For the text-containing cell, return its midpoint in (x, y) coordinate format. 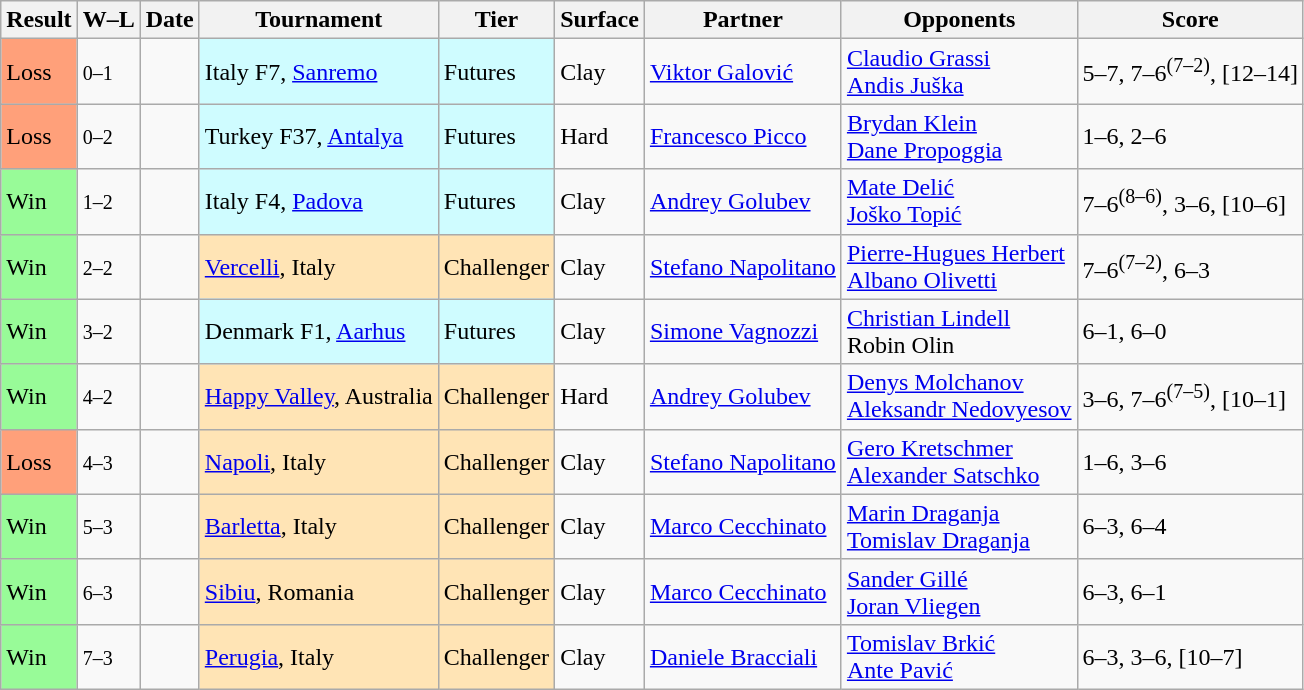
2–2 (108, 266)
6–3, 6–1 (1190, 592)
Turkey F37, Antalya (318, 136)
Tomislav Brkić Ante Pavić (959, 656)
3–2 (108, 332)
W–L (108, 20)
Napoli, Italy (318, 462)
Partner (742, 20)
Happy Valley, Australia (318, 396)
0–1 (108, 72)
Vercelli, Italy (318, 266)
Francesco Picco (742, 136)
Date (170, 20)
Italy F4, Padova (318, 202)
Sibiu, Romania (318, 592)
Christian Lindell Robin Olin (959, 332)
Claudio Grassi Andis Juška (959, 72)
7–3 (108, 656)
Mate Delić Joško Topić (959, 202)
Italy F7, Sanremo (318, 72)
Tournament (318, 20)
Barletta, Italy (318, 526)
4–2 (108, 396)
6–3, 6–4 (1190, 526)
1–6, 3–6 (1190, 462)
5–7, 7–6(7–2), [12–14] (1190, 72)
6–3 (108, 592)
Daniele Bracciali (742, 656)
6–1, 6–0 (1190, 332)
3–6, 7–6(7–5), [10–1] (1190, 396)
Pierre-Hugues Herbert Albano Olivetti (959, 266)
1–6, 2–6 (1190, 136)
6–3, 3–6, [10–7] (1190, 656)
Viktor Galović (742, 72)
Denys Molchanov Aleksandr Nedovyesov (959, 396)
Score (1190, 20)
Brydan Klein Dane Propoggia (959, 136)
Perugia, Italy (318, 656)
5–3 (108, 526)
7–6(8–6), 3–6, [10–6] (1190, 202)
Result (39, 20)
Denmark F1, Aarhus (318, 332)
1–2 (108, 202)
Sander Gillé Joran Vliegen (959, 592)
Opponents (959, 20)
Tier (496, 20)
Simone Vagnozzi (742, 332)
0–2 (108, 136)
Gero Kretschmer Alexander Satschko (959, 462)
7–6(7–2), 6–3 (1190, 266)
4–3 (108, 462)
Marin Draganja Tomislav Draganja (959, 526)
Surface (600, 20)
